Return the (X, Y) coordinate for the center point of the cell that contains the specified text.  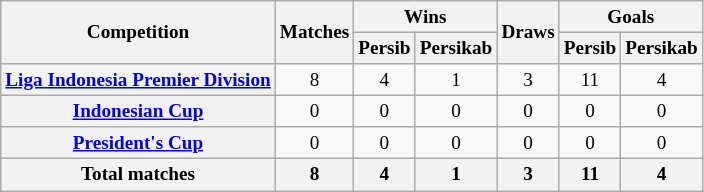
Goals (630, 17)
Total matches (138, 175)
Liga Indonesia Premier Division (138, 80)
Draws (528, 32)
President's Cup (138, 143)
Wins (426, 17)
Competition (138, 32)
Matches (314, 32)
Indonesian Cup (138, 111)
